Provide the [x, y] coordinate of the cell's center where the given text is located.  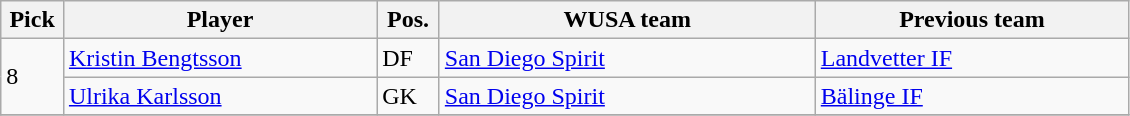
Pick [32, 20]
Bälinge IF [972, 96]
WUSA team [627, 20]
8 [32, 77]
Player [220, 20]
Pos. [408, 20]
Ulrika Karlsson [220, 96]
Previous team [972, 20]
Landvetter IF [972, 58]
DF [408, 58]
Kristin Bengtsson [220, 58]
GK [408, 96]
